Find where the given text appears and provide that cell's center as (X, Y) coordinate. 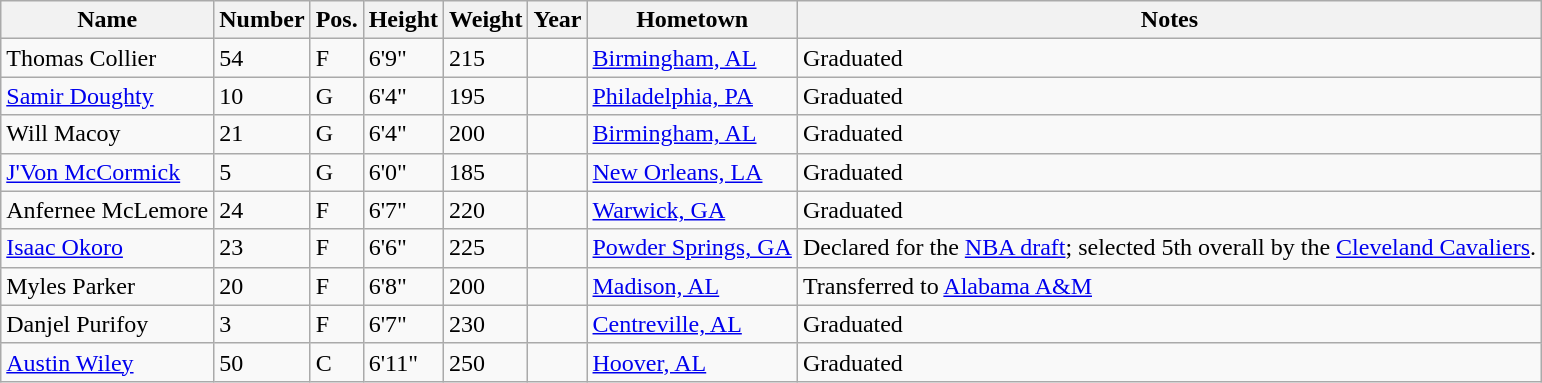
225 (486, 248)
Madison, AL (692, 286)
Year (558, 20)
3 (262, 324)
Transferred to Alabama A&M (1169, 286)
250 (486, 362)
6'8" (403, 286)
Samir Doughty (108, 96)
Danjel Purifoy (108, 324)
24 (262, 210)
Myles Parker (108, 286)
Centreville, AL (692, 324)
Will Macoy (108, 134)
Hoover, AL (692, 362)
C (336, 362)
185 (486, 172)
Notes (1169, 20)
6'9" (403, 58)
Weight (486, 20)
Philadelphia, PA (692, 96)
10 (262, 96)
Powder Springs, GA (692, 248)
50 (262, 362)
Declared for the NBA draft; selected 5th overall by the Cleveland Cavaliers. (1169, 248)
54 (262, 58)
6'11" (403, 362)
220 (486, 210)
Thomas Collier (108, 58)
Height (403, 20)
Pos. (336, 20)
20 (262, 286)
5 (262, 172)
J'Von McCormick (108, 172)
Number (262, 20)
Isaac Okoro (108, 248)
6'0" (403, 172)
Austin Wiley (108, 362)
230 (486, 324)
New Orleans, LA (692, 172)
6'6" (403, 248)
195 (486, 96)
Anfernee McLemore (108, 210)
215 (486, 58)
Warwick, GA (692, 210)
Hometown (692, 20)
Name (108, 20)
23 (262, 248)
21 (262, 134)
